From the cell containing the given text, extract its center point as (X, Y) coordinate. 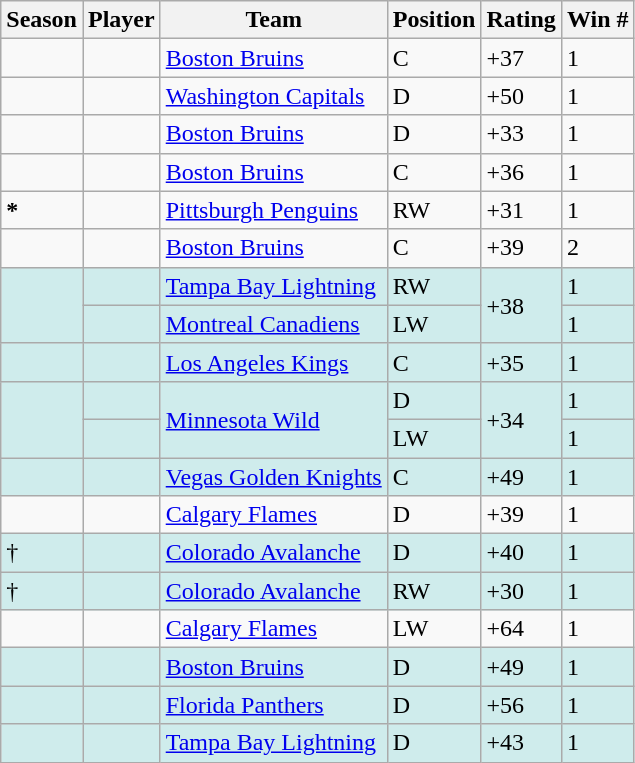
+40 (521, 553)
+56 (521, 705)
+50 (521, 96)
+37 (521, 58)
Rating (521, 20)
Season (42, 20)
* (42, 210)
Washington Capitals (274, 96)
Florida Panthers (274, 705)
Player (121, 20)
+33 (521, 134)
2 (598, 248)
+31 (521, 210)
Win # (598, 20)
+30 (521, 591)
Vegas Golden Knights (274, 477)
Minnesota Wild (274, 419)
Team (274, 20)
+64 (521, 629)
Pittsburgh Penguins (274, 210)
Montreal Canadiens (274, 324)
+43 (521, 743)
+36 (521, 172)
+38 (521, 305)
Position (434, 20)
+35 (521, 362)
+34 (521, 419)
Los Angeles Kings (274, 362)
